Locate the cell with the specified text and output its [X, Y] center coordinate. 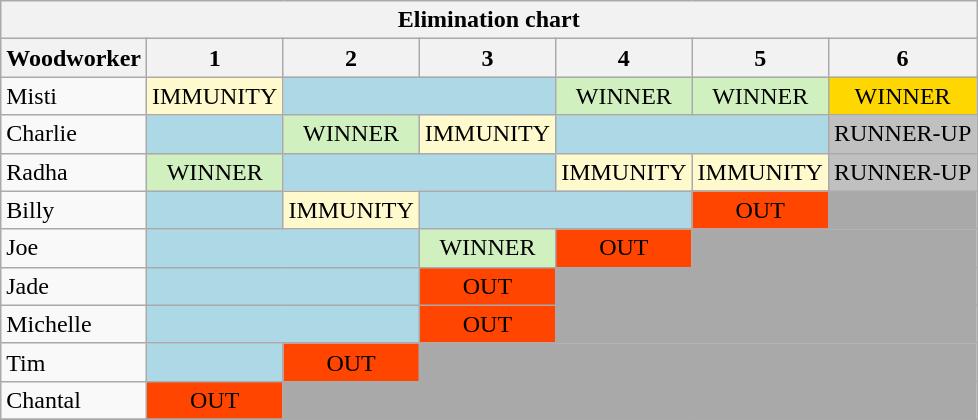
5 [760, 58]
Michelle [74, 324]
Charlie [74, 134]
Misti [74, 96]
Radha [74, 172]
Chantal [74, 400]
Elimination chart [489, 20]
Joe [74, 248]
6 [902, 58]
4 [624, 58]
2 [351, 58]
Woodworker [74, 58]
Billy [74, 210]
3 [487, 58]
1 [214, 58]
Jade [74, 286]
Tim [74, 362]
